Find where the given text appears and provide that cell's center as [x, y] coordinate. 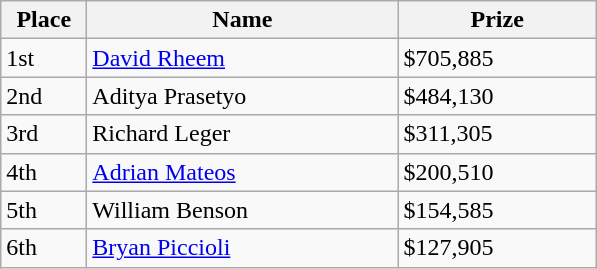
$484,130 [498, 96]
Aditya Prasetyo [242, 96]
William Benson [242, 210]
David Rheem [242, 58]
Name [242, 20]
$154,585 [498, 210]
3rd [44, 134]
Prize [498, 20]
4th [44, 172]
$200,510 [498, 172]
Adrian Mateos [242, 172]
$127,905 [498, 248]
Bryan Piccioli [242, 248]
1st [44, 58]
6th [44, 248]
Richard Leger [242, 134]
$705,885 [498, 58]
5th [44, 210]
Place [44, 20]
2nd [44, 96]
$311,305 [498, 134]
